Extract the (X, Y) coordinate from the center of the cell holding the provided text.  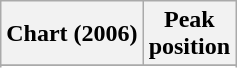
Chart (2006) (72, 34)
Peakposition (189, 34)
